Find where the given text appears and provide that cell's center as [X, Y] coordinate. 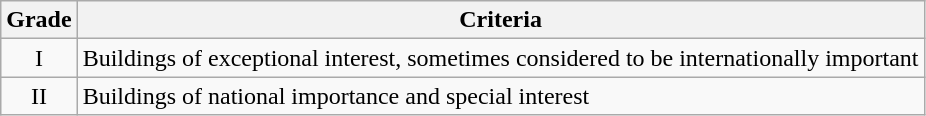
Grade [39, 20]
Criteria [500, 20]
I [39, 58]
Buildings of exceptional interest, sometimes considered to be internationally important [500, 58]
II [39, 96]
Buildings of national importance and special interest [500, 96]
